Scan for the cell matching the given text and deliver its (X, Y) coordinate at center. 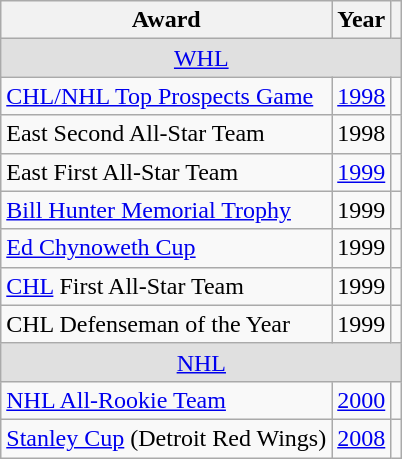
East Second All-Star Team (166, 134)
CHL/NHL Top Prospects Game (166, 96)
Year (362, 20)
WHL (202, 58)
2000 (362, 400)
CHL First All-Star Team (166, 286)
Award (166, 20)
East First All-Star Team (166, 172)
CHL Defenseman of the Year (166, 324)
Ed Chynoweth Cup (166, 248)
NHL (202, 362)
2008 (362, 438)
Stanley Cup (Detroit Red Wings) (166, 438)
NHL All-Rookie Team (166, 400)
Bill Hunter Memorial Trophy (166, 210)
